Provide the (x, y) coordinate of the cell's center where the given text is located.  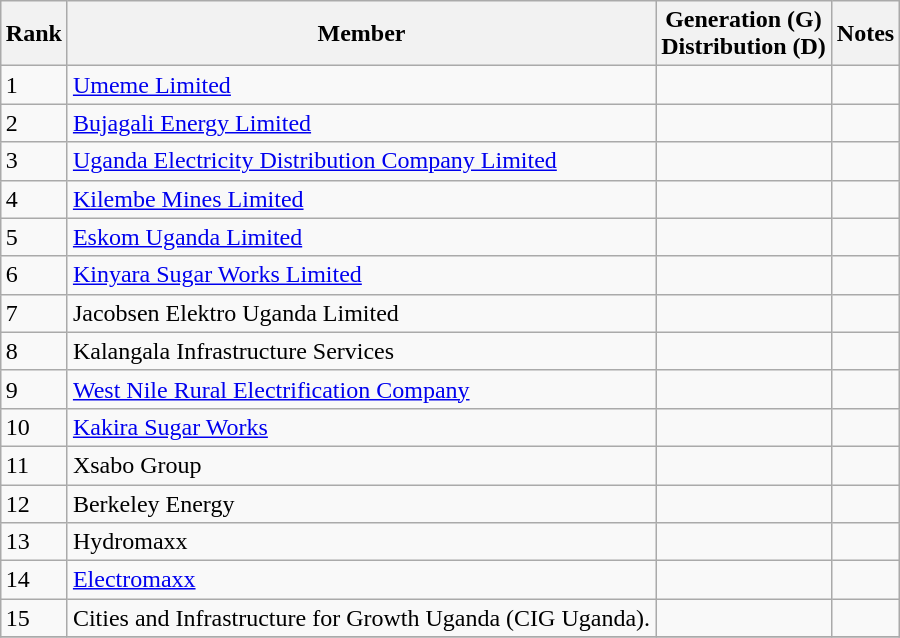
Berkeley Energy (361, 503)
14 (34, 580)
10 (34, 427)
Rank (34, 34)
5 (34, 237)
13 (34, 542)
Xsabo Group (361, 465)
1 (34, 85)
Cities and Infrastructure for Growth Uganda (CIG Uganda). (361, 618)
4 (34, 199)
9 (34, 389)
Hydromaxx (361, 542)
West Nile Rural Electrification Company (361, 389)
Member (361, 34)
Notes (865, 34)
Electromaxx (361, 580)
Kalangala Infrastructure Services (361, 351)
Kinyara Sugar Works Limited (361, 275)
Bujagali Energy Limited (361, 123)
Uganda Electricity Distribution Company Limited (361, 161)
Generation (G)Distribution (D) (744, 34)
15 (34, 618)
8 (34, 351)
3 (34, 161)
Kakira Sugar Works (361, 427)
6 (34, 275)
Umeme Limited (361, 85)
Jacobsen Elektro Uganda Limited (361, 313)
12 (34, 503)
11 (34, 465)
Eskom Uganda Limited (361, 237)
7 (34, 313)
2 (34, 123)
Kilembe Mines Limited (361, 199)
